Provide the [X, Y] coordinate of the cell's center where the given text is located.  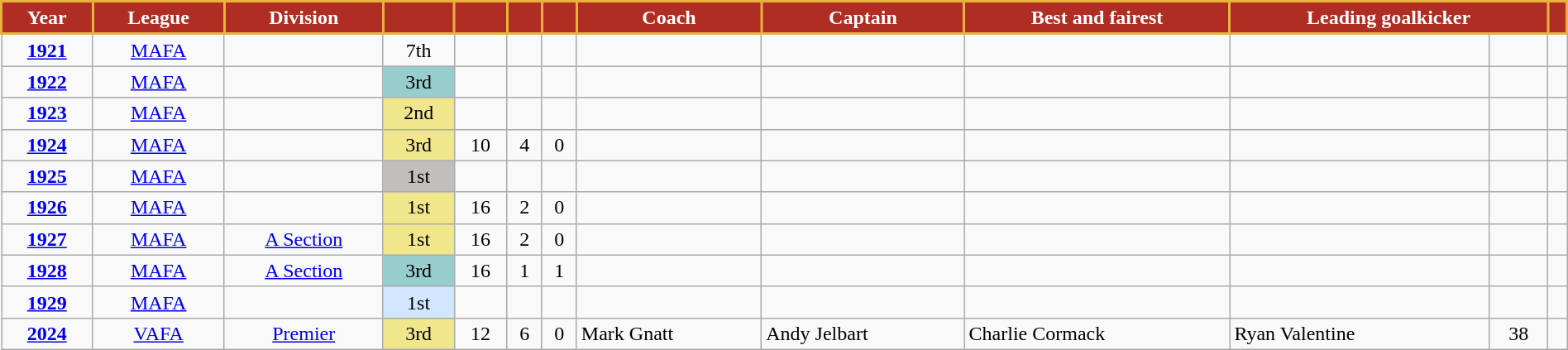
1929 [48, 302]
1925 [48, 176]
12 [480, 333]
Ryan Valentine [1360, 333]
VAFA [159, 333]
Mark Gnatt [668, 333]
Division [304, 18]
7th [418, 50]
1921 [48, 50]
1927 [48, 239]
Andy Jelbart [863, 333]
2024 [48, 333]
1924 [48, 145]
Year [48, 18]
1922 [48, 82]
Best and fairest [1097, 18]
Charlie Cormack [1097, 333]
4 [524, 145]
Premier [304, 333]
Leading goalkicker [1389, 18]
6 [524, 333]
Captain [863, 18]
League [159, 18]
2nd [418, 113]
1926 [48, 208]
10 [480, 145]
1923 [48, 113]
38 [1518, 333]
1928 [48, 271]
Coach [668, 18]
